From the cell containing the given text, extract its center point as [X, Y] coordinate. 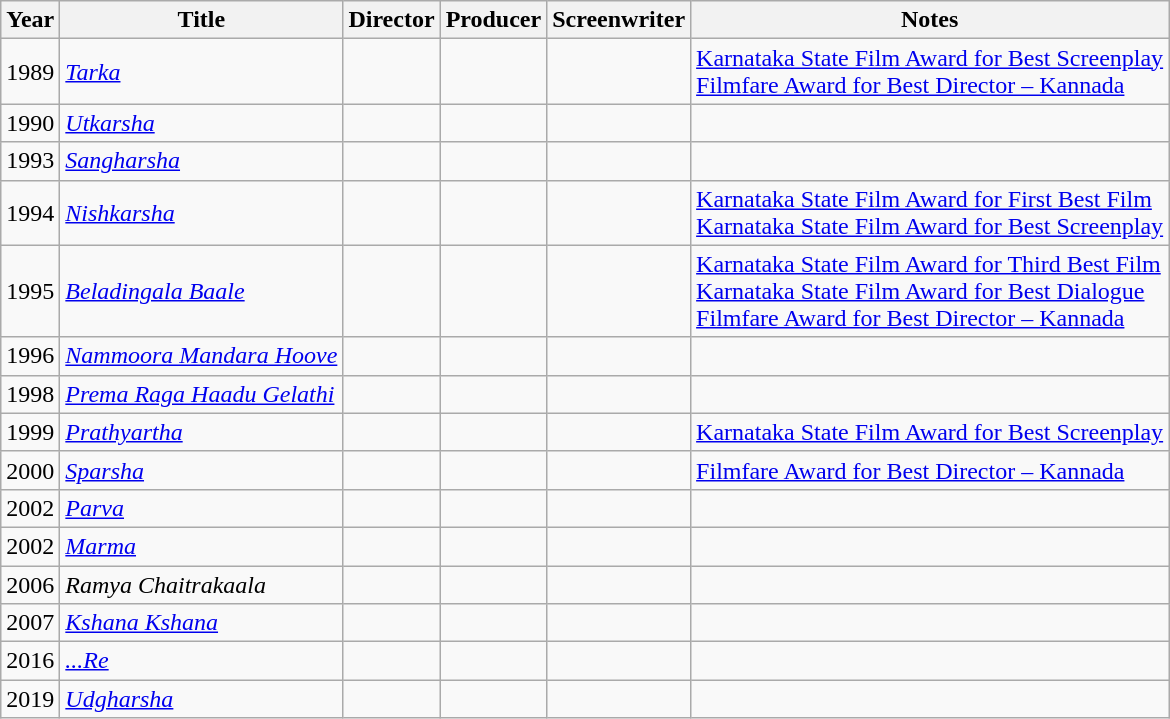
Screenwriter [619, 20]
1998 [30, 394]
1993 [30, 161]
Karnataka State Film Award for Best ScreenplayFilmfare Award for Best Director – Kannada [930, 72]
1996 [30, 356]
Notes [930, 20]
Karnataka State Film Award for Third Best FilmKarnataka State Film Award for Best DialogueFilmfare Award for Best Director – Kannada [930, 291]
2019 [30, 699]
Producer [494, 20]
1995 [30, 291]
2016 [30, 661]
Sparsha [202, 470]
...Re [202, 661]
Director [392, 20]
Prema Raga Haadu Gelathi [202, 394]
Sangharsha [202, 161]
Nammoora Mandara Hoove [202, 356]
2007 [30, 623]
1990 [30, 123]
Parva [202, 508]
1989 [30, 72]
Tarka [202, 72]
Karnataka State Film Award for Best Screenplay [930, 432]
Ramya Chaitrakaala [202, 585]
Year [30, 20]
Karnataka State Film Award for First Best FilmKarnataka State Film Award for Best Screenplay [930, 212]
Title [202, 20]
Nishkarsha [202, 212]
Udgharsha [202, 699]
Kshana Kshana [202, 623]
Filmfare Award for Best Director – Kannada [930, 470]
Utkarsha [202, 123]
Marma [202, 546]
2000 [30, 470]
Beladingala Baale [202, 291]
2006 [30, 585]
1999 [30, 432]
1994 [30, 212]
Prathyartha [202, 432]
